Search for the cell housing the specified text and yield its (x, y) center coordinate. 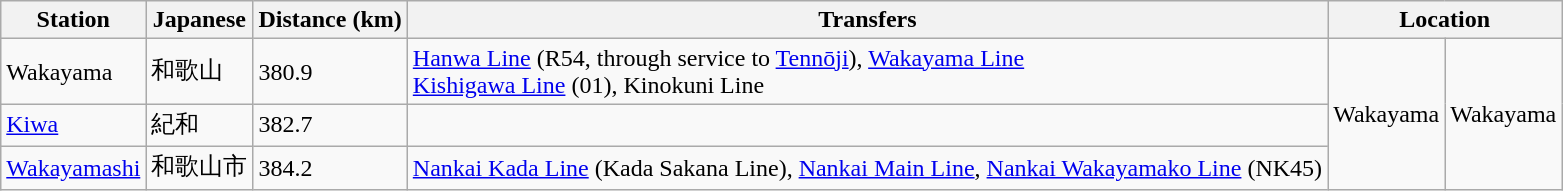
380.9 (330, 72)
Kiwa (74, 126)
和歌山 (200, 72)
382.7 (330, 126)
Transfers (867, 20)
Hanwa Line (R54, through service to Tennōji), Wakayama LineKishigawa Line (01), Kinokuni Line (867, 72)
Station (74, 20)
384.2 (330, 168)
Location (1445, 20)
和歌山市 (200, 168)
Distance (km) (330, 20)
Wakayamashi (74, 168)
Japanese (200, 20)
紀和 (200, 126)
Nankai Kada Line (Kada Sakana Line), Nankai Main Line, Nankai Wakayamako Line (NK45) (867, 168)
